Detect which cell encompasses the target text, then output its [X, Y] center coordinate. 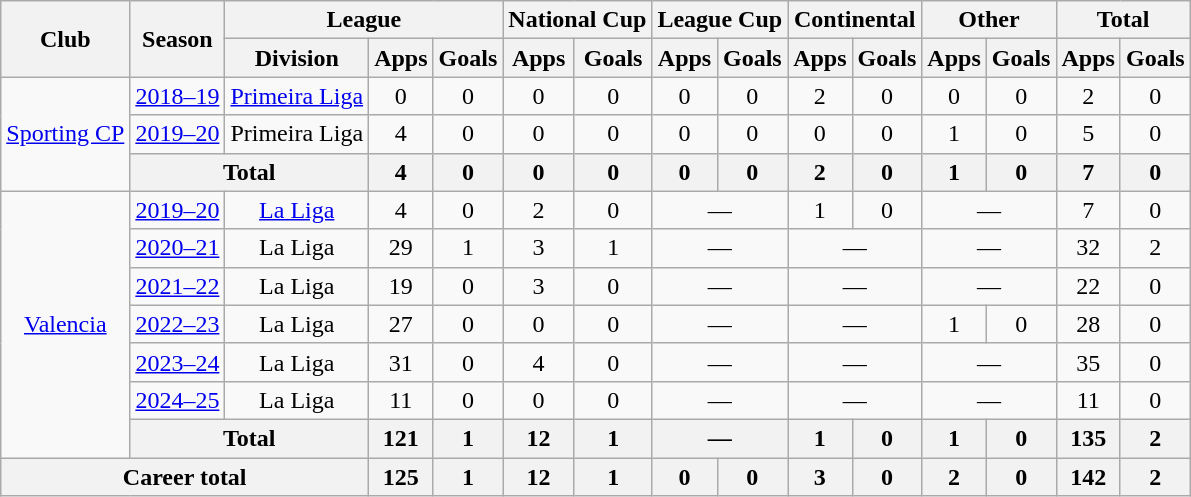
2021–22 [178, 286]
35 [1088, 362]
Other [989, 20]
31 [401, 362]
125 [401, 477]
League Cup [720, 20]
121 [401, 438]
135 [1088, 438]
Career total [185, 477]
2022–23 [178, 324]
27 [401, 324]
League [364, 20]
28 [1088, 324]
Valencia [66, 324]
5 [1088, 134]
Season [178, 39]
19 [401, 286]
32 [1088, 248]
Continental [855, 20]
2018–19 [178, 96]
Division [297, 58]
Club [66, 39]
2020–21 [178, 248]
Sporting CP [66, 134]
29 [401, 248]
22 [1088, 286]
2024–25 [178, 400]
National Cup [578, 20]
142 [1088, 477]
2023–24 [178, 362]
